Return the (x, y) coordinate for the center point of the cell that contains the specified text.  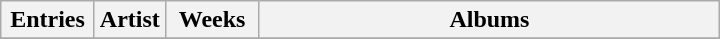
Artist (130, 20)
Weeks (212, 20)
Entries (48, 20)
Albums (490, 20)
